From the cell containing the given text, extract its center point as (x, y) coordinate. 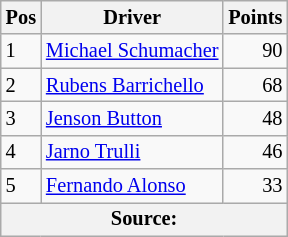
Jenson Button (132, 118)
Fernando Alonso (132, 186)
4 (21, 152)
Michael Schumacher (132, 51)
46 (255, 152)
Rubens Barrichello (132, 85)
Source: (144, 219)
Driver (132, 17)
Jarno Trulli (132, 152)
3 (21, 118)
48 (255, 118)
33 (255, 186)
Points (255, 17)
Pos (21, 17)
68 (255, 85)
5 (21, 186)
90 (255, 51)
1 (21, 51)
2 (21, 85)
